Determine the (x, y) coordinate at the center of the cell enclosing the given text.  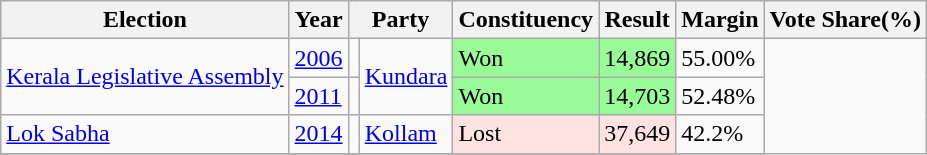
14,703 (638, 96)
55.00% (720, 58)
Kollam (406, 134)
Kundara (406, 77)
14,869 (638, 58)
Kerala Legislative Assembly (145, 77)
2014 (318, 134)
42.2% (720, 134)
52.48% (720, 96)
2011 (318, 96)
Election (145, 20)
Constituency (526, 20)
Lok Sabha (145, 134)
Vote Share(%) (845, 20)
37,649 (638, 134)
Year (318, 20)
Margin (720, 20)
Lost (526, 134)
2006 (318, 58)
Party (400, 20)
Result (638, 20)
